Search for the cell housing the specified text and yield its (X, Y) center coordinate. 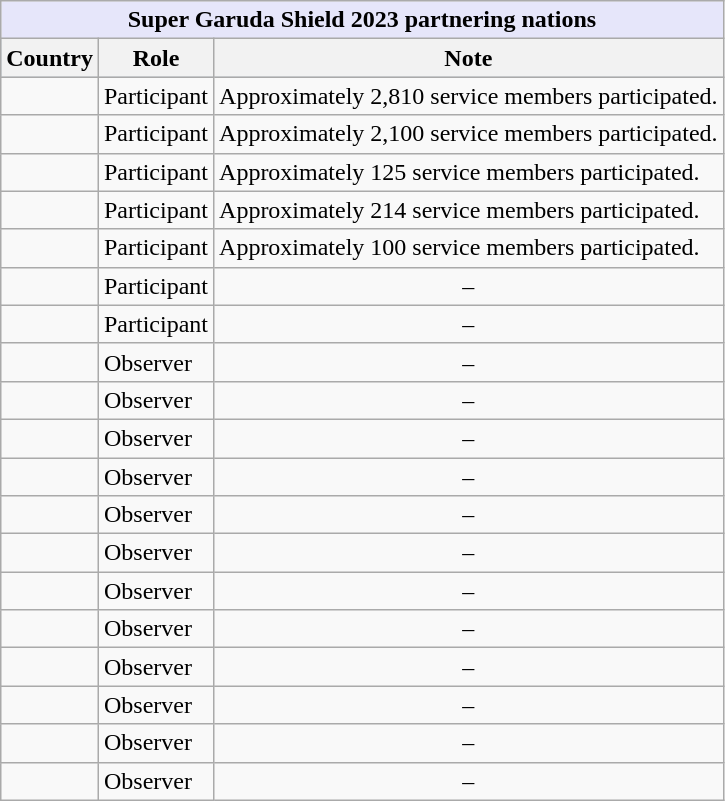
Approximately 100 service members participated. (469, 248)
Note (469, 58)
Role (156, 58)
Super Garuda Shield 2023 partnering nations (362, 20)
Approximately 125 service members participated. (469, 172)
Approximately 2,100 service members participated. (469, 134)
Approximately 2,810 service members participated. (469, 96)
Country (50, 58)
Approximately 214 service members participated. (469, 210)
